Provide the [x, y] coordinate of the cell's center where the given text is located.  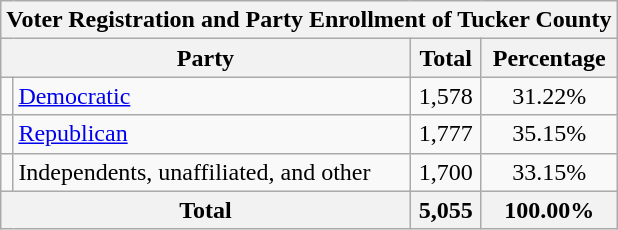
100.00% [549, 210]
Party [206, 58]
Voter Registration and Party Enrollment of Tucker County [309, 20]
Democratic [212, 96]
5,055 [446, 210]
33.15% [549, 172]
Percentage [549, 58]
1,578 [446, 96]
Independents, unaffiliated, and other [212, 172]
31.22% [549, 96]
1,700 [446, 172]
Republican [212, 134]
35.15% [549, 134]
1,777 [446, 134]
